Extract the [x, y] coordinate from the center of the cell holding the provided text.  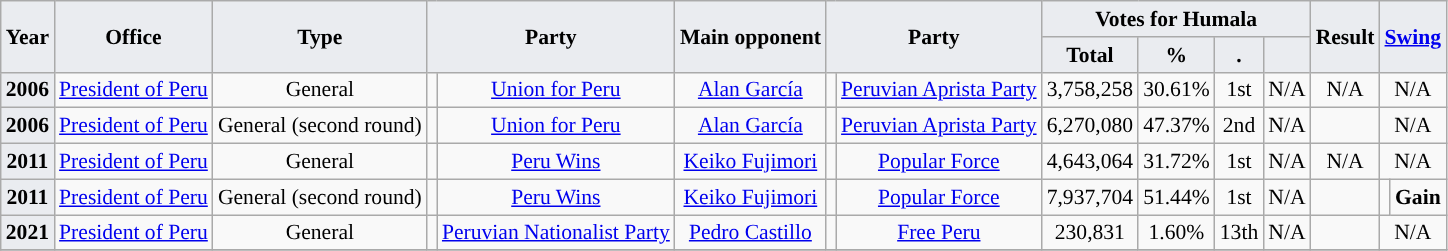
3,758,258 [1090, 90]
Free Peru [939, 233]
Year [28, 36]
4,643,064 [1090, 162]
51.44% [1176, 197]
Result [1346, 36]
2021 [28, 233]
Peruvian Nationalist Party [556, 233]
30.61% [1176, 90]
Gain [1418, 197]
Type [320, 36]
Total [1090, 55]
31.72% [1176, 162]
Main opponent [750, 36]
% [1176, 55]
6,270,080 [1090, 126]
2nd [1240, 126]
13th [1240, 233]
Swing [1414, 36]
Pedro Castillo [750, 233]
7,937,704 [1090, 197]
Votes for Humala [1176, 19]
Office [134, 36]
230,831 [1090, 233]
. [1240, 55]
47.37% [1176, 126]
1.60% [1176, 233]
